From the cell containing the given text, extract its center point as [X, Y] coordinate. 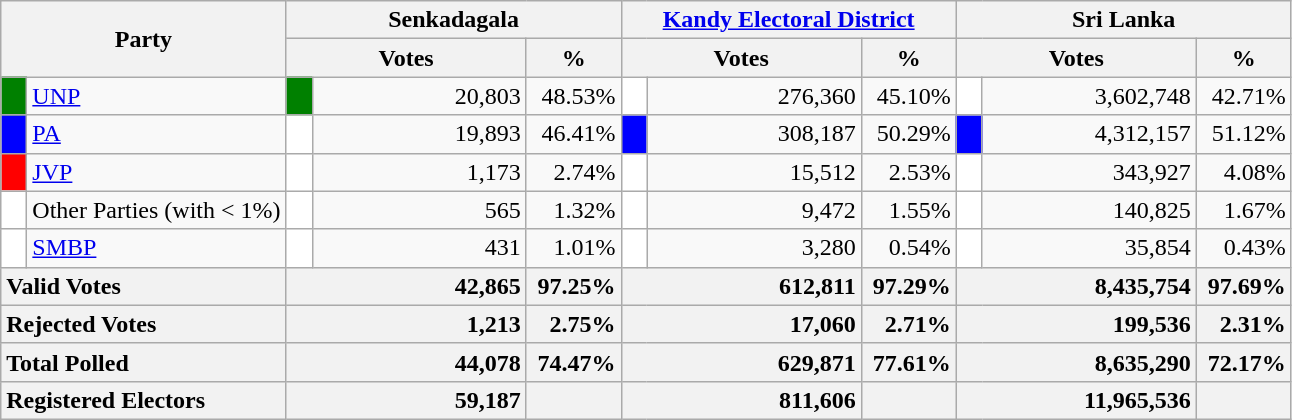
42.71% [1244, 96]
308,187 [754, 134]
8,435,754 [1076, 286]
1.01% [574, 248]
35,854 [1089, 248]
8,635,290 [1076, 362]
97.25% [574, 286]
50.29% [908, 134]
1.32% [574, 210]
Senkadagala [454, 20]
Sri Lanka [1124, 20]
46.41% [574, 134]
97.29% [908, 286]
77.61% [908, 362]
276,360 [754, 96]
Total Polled [144, 362]
4,312,157 [1089, 134]
0.43% [1244, 248]
629,871 [741, 362]
Other Parties (with < 1%) [156, 210]
2.53% [908, 172]
45.10% [908, 96]
Party [144, 39]
3,602,748 [1089, 96]
51.12% [1244, 134]
42,865 [406, 286]
15,512 [754, 172]
Rejected Votes [144, 324]
431 [419, 248]
SMBP [156, 248]
612,811 [741, 286]
1.55% [908, 210]
9,472 [754, 210]
97.69% [1244, 286]
59,187 [406, 400]
Registered Electors [144, 400]
2.74% [574, 172]
74.47% [574, 362]
1,213 [406, 324]
Kandy Electoral District [788, 20]
0.54% [908, 248]
PA [156, 134]
1.67% [1244, 210]
199,536 [1076, 324]
4.08% [1244, 172]
44,078 [406, 362]
72.17% [1244, 362]
UNP [156, 96]
2.75% [574, 324]
20,803 [419, 96]
140,825 [1089, 210]
17,060 [741, 324]
19,893 [419, 134]
48.53% [574, 96]
2.71% [908, 324]
11,965,536 [1076, 400]
811,606 [741, 400]
343,927 [1089, 172]
3,280 [754, 248]
1,173 [419, 172]
JVP [156, 172]
565 [419, 210]
Valid Votes [144, 286]
2.31% [1244, 324]
